For the text-containing cell, return its midpoint in (x, y) coordinate format. 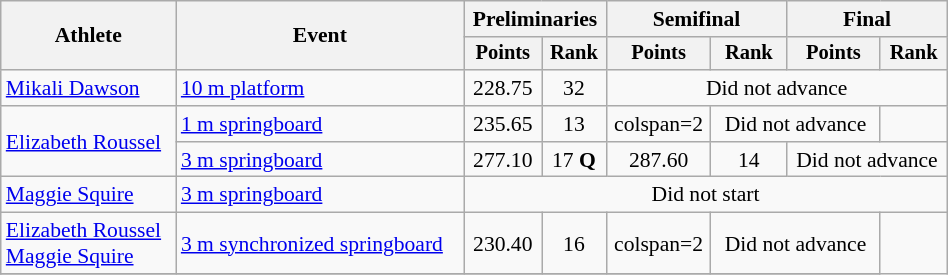
277.10 (503, 160)
17 Q (574, 160)
13 (574, 124)
Final (868, 19)
Event (320, 36)
1 m springboard (320, 124)
10 m platform (320, 88)
Athlete (88, 36)
Elizabeth Roussel Maggie Squire (88, 244)
Elizabeth Roussel (88, 142)
14 (749, 160)
Mikali Dawson (88, 88)
3 m synchronized springboard (320, 244)
Preliminaries (535, 19)
32 (574, 88)
235.65 (503, 124)
230.40 (503, 244)
Did not start (706, 195)
287.60 (658, 160)
16 (574, 244)
Semifinal (696, 19)
Maggie Squire (88, 195)
228.75 (503, 88)
